Provide the (X, Y) coordinate of the cell's center where the given text is located.  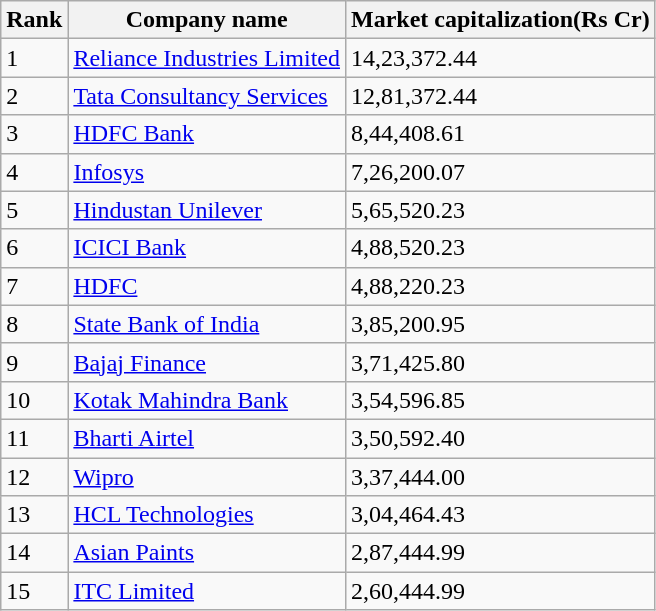
3,37,444.00 (501, 477)
3,04,464.43 (501, 515)
8,44,408.61 (501, 134)
Wipro (207, 477)
4 (34, 172)
3,85,200.95 (501, 324)
Reliance Industries Limited (207, 58)
1 (34, 58)
Tata Consultancy Services (207, 96)
State Bank of India (207, 324)
3 (34, 134)
HDFC Bank (207, 134)
7,26,200.07 (501, 172)
Hindustan Unilever (207, 210)
Bharti Airtel (207, 438)
12 (34, 477)
13 (34, 515)
2,60,444.99 (501, 591)
HCL Technologies (207, 515)
11 (34, 438)
Market capitalization(Rs Cr) (501, 20)
Infosys (207, 172)
2 (34, 96)
ICICI Bank (207, 248)
Asian Paints (207, 553)
7 (34, 286)
HDFC (207, 286)
Kotak Mahindra Bank (207, 400)
15 (34, 591)
Bajaj Finance (207, 362)
3,71,425.80 (501, 362)
4,88,220.23 (501, 286)
14 (34, 553)
6 (34, 248)
3,54,596.85 (501, 400)
2,87,444.99 (501, 553)
9 (34, 362)
10 (34, 400)
8 (34, 324)
ITC Limited (207, 591)
3,50,592.40 (501, 438)
Rank (34, 20)
4,88,520.23 (501, 248)
5,65,520.23 (501, 210)
14,23,372.44 (501, 58)
5 (34, 210)
12,81,372.44 (501, 96)
Company name (207, 20)
